Provide the (x, y) coordinate of the cell's center where the given text is located.  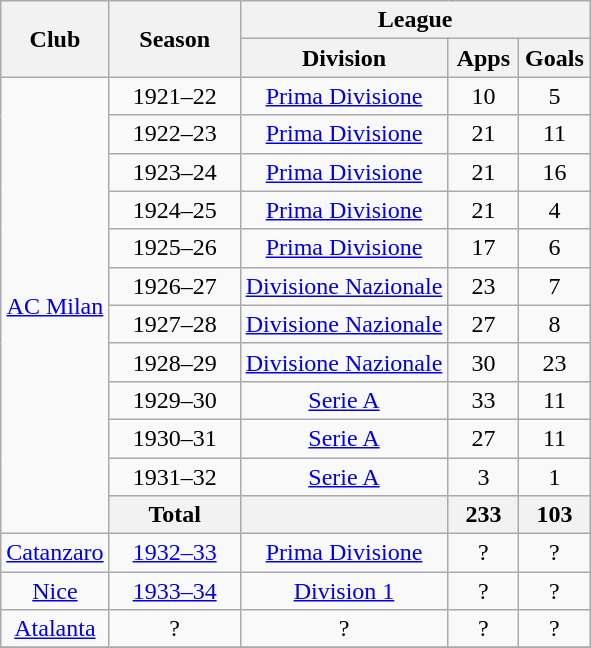
1930–31 (174, 438)
League (415, 20)
5 (554, 96)
1922–23 (174, 134)
1926–27 (174, 286)
Total (174, 515)
Division 1 (344, 591)
1 (554, 477)
30 (484, 362)
1921–22 (174, 96)
33 (484, 400)
Division (344, 58)
17 (484, 248)
1923–24 (174, 172)
1931–32 (174, 477)
Atalanta (55, 629)
103 (554, 515)
Catanzaro (55, 553)
Club (55, 39)
3 (484, 477)
7 (554, 286)
Nice (55, 591)
10 (484, 96)
Season (174, 39)
1925–26 (174, 248)
6 (554, 248)
8 (554, 324)
Goals (554, 58)
233 (484, 515)
4 (554, 210)
16 (554, 172)
1933–34 (174, 591)
1924–25 (174, 210)
1932–33 (174, 553)
1927–28 (174, 324)
AC Milan (55, 306)
1928–29 (174, 362)
1929–30 (174, 400)
Apps (484, 58)
